Search for the cell housing the specified text and yield its (X, Y) center coordinate. 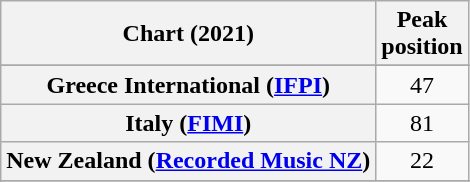
Chart (2021) (188, 34)
81 (422, 123)
Peakposition (422, 34)
47 (422, 85)
Italy (FIMI) (188, 123)
22 (422, 161)
Greece International (IFPI) (188, 85)
New Zealand (Recorded Music NZ) (188, 161)
